Detect which cell encompasses the target text, then output its (X, Y) center coordinate. 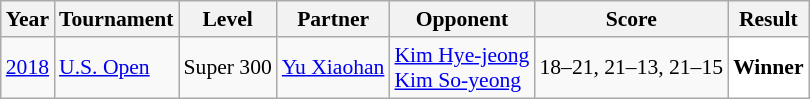
Kim Hye-jeong Kim So-yeong (462, 68)
U.S. Open (116, 68)
Partner (334, 19)
Level (228, 19)
18–21, 21–13, 21–15 (631, 68)
Result (768, 19)
Super 300 (228, 68)
Yu Xiaohan (334, 68)
Score (631, 19)
Year (28, 19)
Winner (768, 68)
Tournament (116, 19)
Opponent (462, 19)
2018 (28, 68)
